For the text-containing cell, return its midpoint in (X, Y) coordinate format. 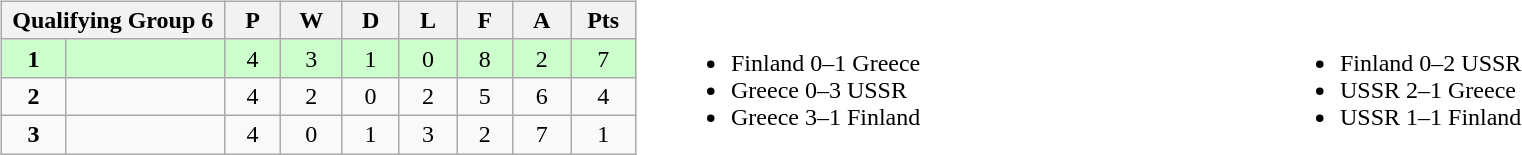
A (542, 20)
Qualifying Group 6 (112, 20)
L (428, 20)
F (485, 20)
W (312, 20)
D (371, 20)
Pts (604, 20)
8 (485, 58)
6 (542, 96)
P (252, 20)
5 (485, 96)
